Locate the cell with the specified text and output its (X, Y) center coordinate. 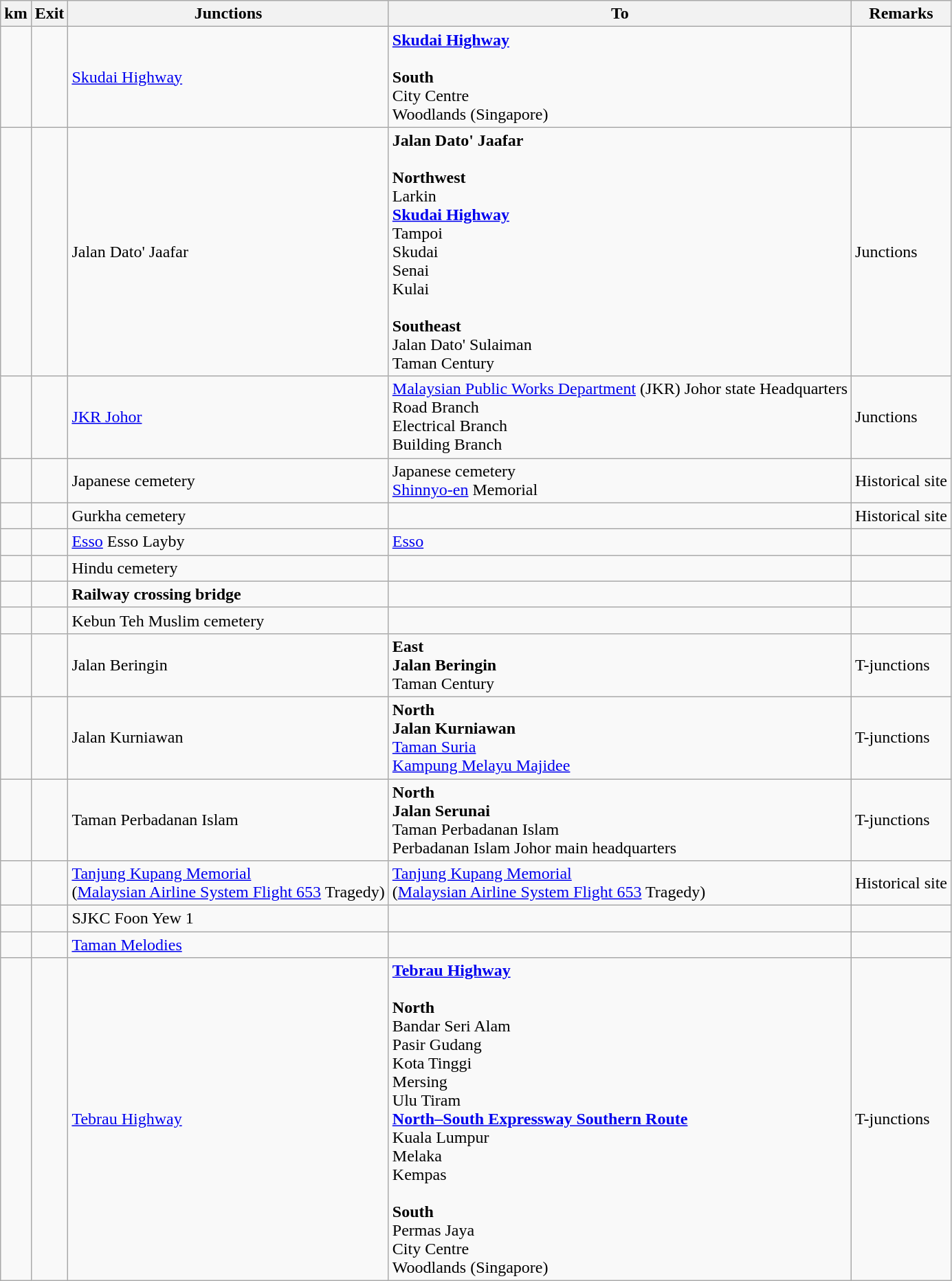
Hindu cemetery (228, 568)
Taman Perbadanan Islam (228, 820)
Tebrau Highway (228, 1119)
Jalan Beringin (228, 665)
Gurkha cemetery (228, 516)
Skudai HighwaySouthCity CentreWoodlands (Singapore) (620, 77)
Exit (49, 14)
Remarks (902, 14)
Jalan Dato' JaafarNorthwestLarkin Skudai Highway Tampoi Skudai Senai KulaiSoutheastJalan Dato' SulaimanTaman Century (620, 252)
Esso (620, 542)
Skudai Highway (228, 77)
To (620, 14)
Malaysian Public Works Department (JKR) Johor state HeadquartersRoad BranchElectrical BranchBuilding Branch (620, 417)
Kebun Teh Muslim cemetery (228, 620)
NorthJalan SerunaiTaman Perbadanan IslamPerbadanan Islam Johor main headquarters (620, 820)
Railway crossing bridge (228, 594)
Japanese cemeteryShinnyo-en Memorial (620, 480)
EastJalan BeringinTaman Century (620, 665)
Japanese cemetery (228, 480)
JKR Johor (228, 417)
SJKC Foon Yew 1 (228, 919)
Jalan Dato' Jaafar (228, 252)
km (16, 14)
NorthJalan KurniawanTaman SuriaKampung Melayu Majidee (620, 737)
Jalan Kurniawan (228, 737)
Esso Esso Layby (228, 542)
Taman Melodies (228, 945)
